Provide the [x, y] coordinate of the cell's center where the given text is located.  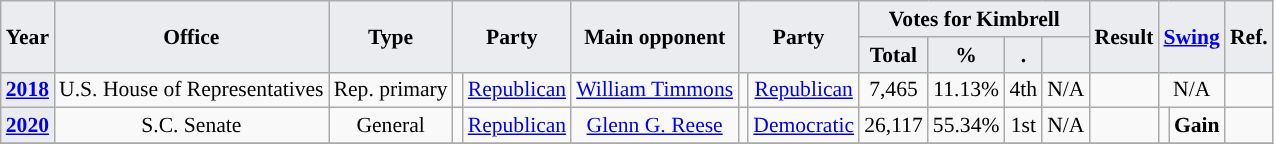
2018 [28, 90]
Type [391, 36]
Office [192, 36]
Result [1124, 36]
Swing [1192, 36]
% [966, 55]
7,465 [894, 90]
Ref. [1249, 36]
2020 [28, 126]
11.13% [966, 90]
Year [28, 36]
Gain [1197, 126]
U.S. House of Representatives [192, 90]
Rep. primary [391, 90]
55.34% [966, 126]
Main opponent [654, 36]
. [1023, 55]
26,117 [894, 126]
1st [1023, 126]
General [391, 126]
William Timmons [654, 90]
Total [894, 55]
4th [1023, 90]
Democratic [804, 126]
S.C. Senate [192, 126]
Votes for Kimbrell [974, 19]
Glenn G. Reese [654, 126]
